Output the (x, y) coordinate of the center of the cell containing the given text.  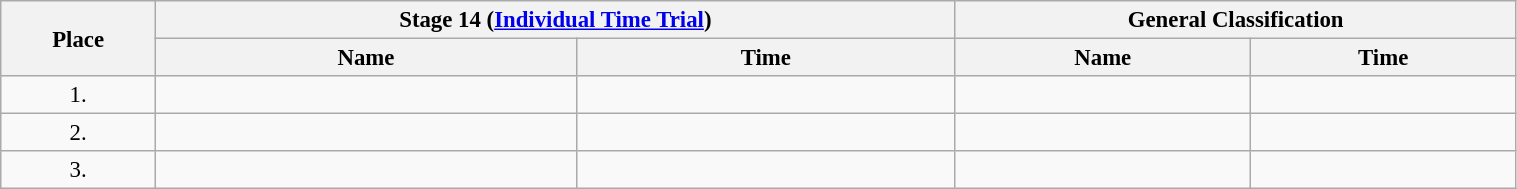
Stage 14 (Individual Time Trial) (555, 20)
General Classification (1236, 20)
Place (78, 38)
3. (78, 170)
1. (78, 95)
2. (78, 133)
